Scan for the cell matching the given text and deliver its (x, y) coordinate at center. 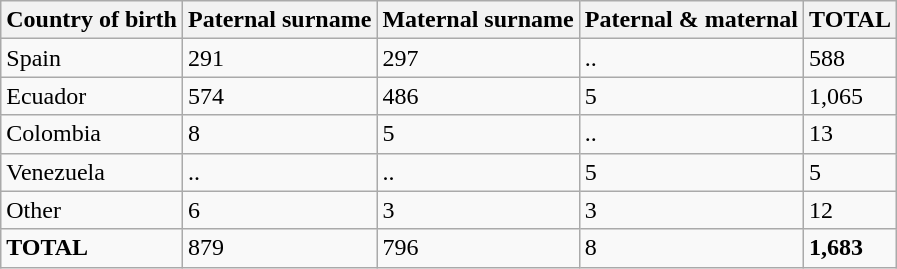
12 (850, 210)
1,683 (850, 248)
796 (478, 248)
574 (279, 96)
Paternal surname (279, 20)
486 (478, 96)
Maternal surname (478, 20)
Country of birth (92, 20)
1,065 (850, 96)
297 (478, 58)
588 (850, 58)
Spain (92, 58)
879 (279, 248)
291 (279, 58)
Paternal & maternal (691, 20)
Venezuela (92, 172)
Ecuador (92, 96)
13 (850, 134)
Colombia (92, 134)
6 (279, 210)
Other (92, 210)
